Determine the (X, Y) coordinate at the center of the cell enclosing the given text.  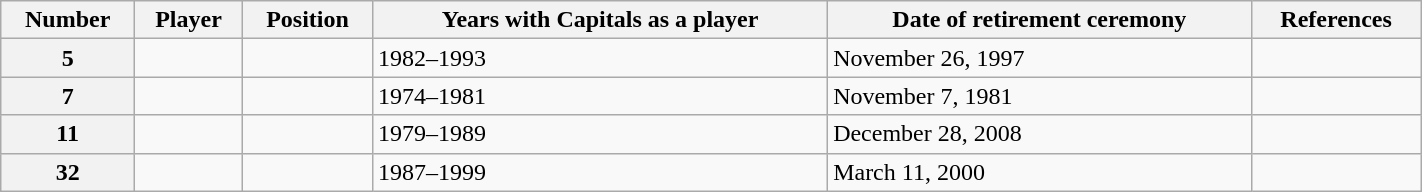
11 (68, 134)
32 (68, 172)
Date of retirement ceremony (1040, 20)
7 (68, 96)
November 7, 1981 (1040, 96)
References (1336, 20)
Position (307, 20)
Number (68, 20)
Years with Capitals as a player (600, 20)
1979–1989 (600, 134)
March 11, 2000 (1040, 172)
5 (68, 58)
1974–1981 (600, 96)
Player (189, 20)
November 26, 1997 (1040, 58)
1987–1999 (600, 172)
1982–1993 (600, 58)
December 28, 2008 (1040, 134)
